Locate the cell with the specified text and output its (X, Y) center coordinate. 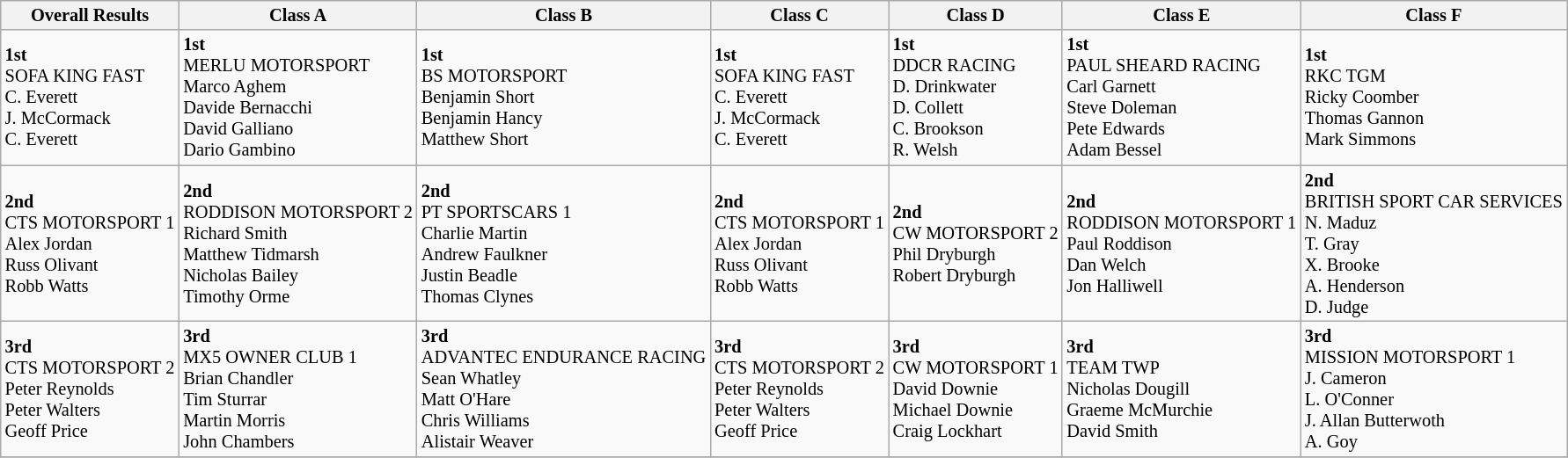
1st DDCR RACING D. Drinkwater D. Collett C. Brookson R. Welsh (976, 98)
2nd CW MOTORSPORT 2Phil Dryburgh Robert Dryburgh (976, 244)
3rd ADVANTEC ENDURANCE RACINGSean WhatleyMatt O'HareChris WilliamsAlistair Weaver (563, 389)
3rd MISSION MOTORSPORT 1J. Cameron L. O'ConnerJ. Allan ButterwothA. Goy (1434, 389)
2nd RODDISON MOTORSPORT 2 Richard Smith Matthew Tidmarsh Nicholas Bailey Timothy Orme (297, 244)
1st MERLU MOTORSPORT Marco Aghem Davide Bernacchi David Galliano Dario Gambino (297, 98)
Class E (1181, 15)
2nd BRITISH SPORT CAR SERVICESN. Maduz T. GrayX. BrookeA. HendersonD. Judge (1434, 244)
3rd MX5 OWNER CLUB 1 Brian Chandler Tim Sturrar Martin Morris John Chambers (297, 389)
Class C (799, 15)
Overall Results (90, 15)
Class A (297, 15)
Class B (563, 15)
Class D (976, 15)
2nd RODDISON MOTORSPORT 1Paul Roddison Dan Welch Jon Halliwell (1181, 244)
1st RKC TGM Ricky Coomber Thomas Gannon Mark Simmons (1434, 98)
1st BS MOTORSPORT Benjamin Short Benjamin Hancy Matthew Short (563, 98)
3rd TEAM TWPNicholas Dougill Graeme McMurchieDavid Smith (1181, 389)
1st PAUL SHEARD RACING Carl Garnett Steve Doleman Pete Edwards Adam Bessel (1181, 98)
3rd CW MOTORSPORT 1David Downie Michael DownieCraig Lockhart (976, 389)
2nd PT SPORTSCARS 1 Charlie Martin Andrew Faulkner Justin Beadle Thomas Clynes (563, 244)
Class F (1434, 15)
